Return the (x, y) coordinate for the center point of the cell that contains the specified text.  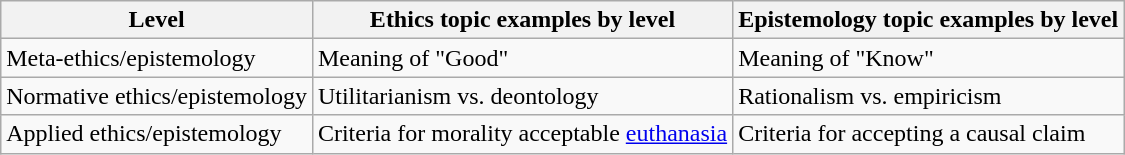
Utilitarianism vs. deontology (522, 96)
Meaning of "Good" (522, 58)
Rationalism vs. empiricism (928, 96)
Meaning of "Know" (928, 58)
Criteria for accepting a causal claim (928, 134)
Criteria for morality acceptable euthanasia (522, 134)
Meta-ethics/epistemology (157, 58)
Level (157, 20)
Normative ethics/epistemology (157, 96)
Applied ethics/epistemology (157, 134)
Epistemology topic examples by level (928, 20)
Ethics topic examples by level (522, 20)
